Find where the given text appears and provide that cell's center as (X, Y) coordinate. 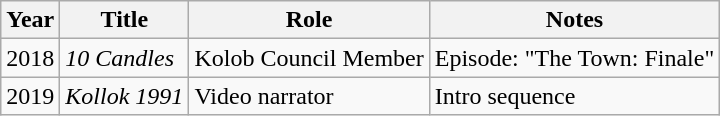
Kollok 1991 (124, 96)
Title (124, 20)
Kolob Council Member (309, 58)
Intro sequence (574, 96)
Episode: "The Town: Finale" (574, 58)
10 Candles (124, 58)
Role (309, 20)
Year (30, 20)
2019 (30, 96)
Video narrator (309, 96)
Notes (574, 20)
2018 (30, 58)
